Find where the given text appears and provide that cell's center as [x, y] coordinate. 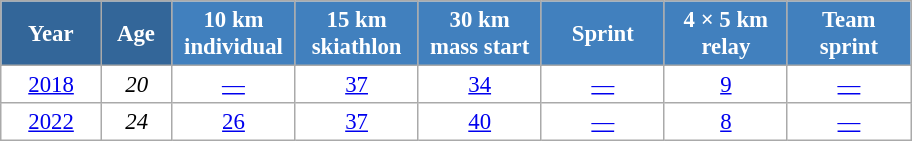
9 [726, 85]
2022 [52, 122]
24 [136, 122]
20 [136, 85]
2018 [52, 85]
34 [480, 85]
10 km individual [234, 34]
40 [480, 122]
Team sprint [848, 34]
30 km mass start [480, 34]
26 [234, 122]
4 × 5 km relay [726, 34]
Year [52, 34]
8 [726, 122]
Age [136, 34]
Sprint [602, 34]
15 km skiathlon [356, 34]
